Provide the (x, y) coordinate of the cell's center where the given text is located.  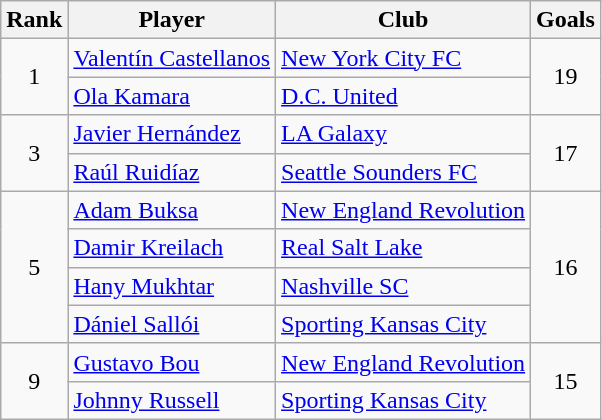
5 (34, 267)
D.C. United (404, 96)
New York City FC (404, 58)
Damir Kreilach (172, 248)
Valentín Castellanos (172, 58)
Goals (566, 20)
Seattle Sounders FC (404, 172)
Adam Buksa (172, 210)
16 (566, 267)
9 (34, 381)
Javier Hernández (172, 134)
Rank (34, 20)
17 (566, 153)
1 (34, 77)
Ola Kamara (172, 96)
15 (566, 381)
Johnny Russell (172, 400)
3 (34, 153)
Club (404, 20)
Player (172, 20)
Real Salt Lake (404, 248)
Hany Mukhtar (172, 286)
Dániel Sallói (172, 324)
Gustavo Bou (172, 362)
Raúl Ruidíaz (172, 172)
LA Galaxy (404, 134)
Nashville SC (404, 286)
19 (566, 77)
